Determine the [x, y] coordinate at the center of the cell enclosing the given text.  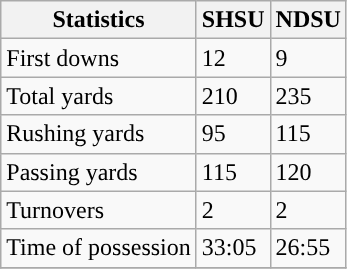
SHSU [233, 20]
Statistics [99, 20]
95 [233, 134]
Total yards [99, 96]
9 [308, 58]
Time of possession [99, 248]
Passing yards [99, 172]
26:55 [308, 248]
Turnovers [99, 210]
Rushing yards [99, 134]
210 [233, 96]
12 [233, 58]
120 [308, 172]
235 [308, 96]
NDSU [308, 20]
33:05 [233, 248]
First downs [99, 58]
